Detect which cell encompasses the target text, then output its (X, Y) center coordinate. 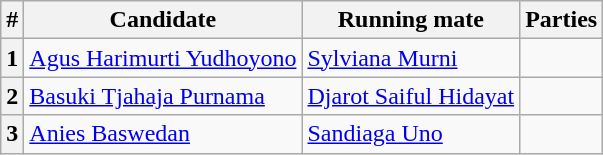
Djarot Saiful Hidayat (411, 96)
Basuki Tjahaja Purnama (163, 96)
Parties (562, 20)
Candidate (163, 20)
Running mate (411, 20)
1 (12, 58)
3 (12, 134)
Agus Harimurti Yudhoyono (163, 58)
Anies Baswedan (163, 134)
Sylviana Murni (411, 58)
2 (12, 96)
Sandiaga Uno (411, 134)
# (12, 20)
